Return the (X, Y) coordinate for the center point of the cell that contains the specified text.  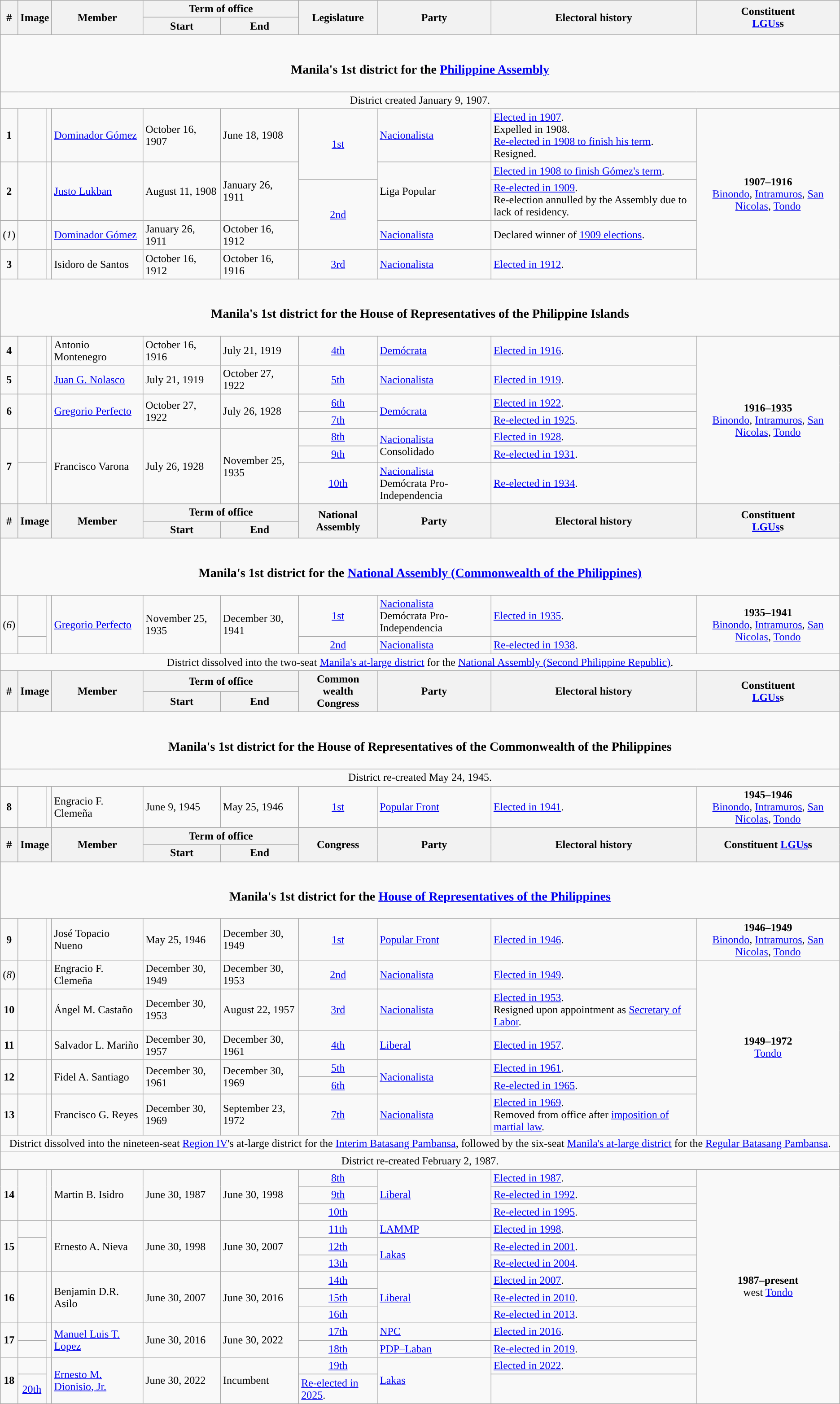
11th (338, 1229)
District re-created May 24, 1945. (420, 778)
Elected in 1946. (593, 939)
District created January 9, 1907. (420, 100)
4 (9, 351)
20th (32, 1389)
Salvador L. Mariño (97, 1045)
Ángel M. Castaño (97, 1010)
Legislature (338, 17)
17 (9, 1340)
(8) (9, 975)
Re-elected in 1934. (593, 483)
1945–1946Binondo, Intramuros, San Nicolas, Tondo (768, 807)
District dissolved into the two-seat Manila's at-large district for the National Assembly (Second Philippine Republic). (420, 662)
2 (9, 191)
Declared winner of 1909 elections. (593, 235)
Benjamin D.R. Asilo (97, 1297)
September 23, 1972 (260, 1115)
16 (9, 1297)
LAMMP (434, 1229)
18 (9, 1380)
Re-elected in 1938. (593, 645)
13 (9, 1115)
NationalAssembly (338, 521)
Isidoro de Santos (97, 264)
Re-elected in 2025. (338, 1389)
Ernesto A. Nieva (97, 1246)
Elected in 1922. (593, 403)
Congress (338, 844)
15 (9, 1246)
NPC (434, 1332)
Elected in 1912. (593, 264)
Elected in 1928. (593, 437)
15th (338, 1297)
1987–presentwest Tondo (768, 1286)
Elected in 2022. (593, 1366)
Juan G. Nolasco (97, 380)
14th (338, 1280)
Elected in 1961. (593, 1068)
Elected in 1919. (593, 380)
José Topacio Nueno (97, 939)
December 30, 1941 (260, 624)
August 11, 1908 (182, 191)
(6) (9, 624)
1916–1935Binondo, Intramuros, San Nicolas, Tondo (768, 420)
5 (9, 380)
7 (9, 466)
Elected in 1969.Removed from office after imposition of martial law. (593, 1115)
6 (9, 411)
Re-elected in 1995. (593, 1212)
CommonwealthCongress (338, 691)
Re-elected in 2013. (593, 1314)
1 (9, 136)
Elected in 1949. (593, 975)
December 30, 1957 (182, 1045)
(1) (9, 235)
Manila's 1st district for the House of Representatives of the Philippines (420, 890)
Elected in 1941. (593, 807)
Elected in 1908 to finish Gómez's term. (593, 171)
Re-elected in 1925. (593, 420)
14 (9, 1195)
Re-elected in 2001. (593, 1246)
1946–1949Binondo, Intramuros, San Nicolas, Tondo (768, 939)
12 (9, 1077)
1907–1916Binondo, Intramuros, San Nicolas, Tondo (768, 194)
9 (9, 939)
Elected in 1953.Resigned upon appointment as Secretary of Labor. (593, 1010)
Elected in 1957. (593, 1045)
Re-elected in 1931. (593, 454)
10 (9, 1010)
16th (338, 1314)
District re-created February 2, 1987. (420, 1161)
June 30, 1987 (182, 1195)
Liga Popular (434, 191)
11 (9, 1045)
Fidel A. Santiago (97, 1077)
Re-elected in 1965. (593, 1085)
Elected in 1998. (593, 1229)
19th (338, 1366)
Elected in 2007. (593, 1280)
Manila's 1st district for the House of Representatives of the Commonwealth of the Philippines (420, 740)
8 (9, 807)
Francisco G. Reyes (97, 1115)
1935–1941Binondo, Intramuros, San Nicolas, Tondo (768, 624)
Antonio Montenegro (97, 351)
1949–1972Tondo (768, 1047)
Manuel Luis T. Lopez (97, 1340)
Elected in 1987. (593, 1178)
Manila's 1st district for the House of Representatives of the Philippine Islands (420, 307)
Re-elected in 2019. (593, 1349)
18th (338, 1349)
PDP–Laban (434, 1349)
17th (338, 1332)
3 (9, 264)
NacionalistaConsolidado (434, 446)
Justo Lukban (97, 191)
Re-elected in 1909.Re-election annulled by the Assembly due to lack of residency. (593, 200)
Ernesto M. Dionisio, Jr. (97, 1380)
Francisco Varona (97, 466)
Re-elected in 2004. (593, 1263)
Constituent LGUss (768, 844)
Re-elected in 2010. (593, 1297)
12th (338, 1246)
Elected in 1907.Expelled in 1908.Re-elected in 1908 to finish his term.Resigned. (593, 136)
October 16, 1907 (182, 136)
Elected in 1916. (593, 351)
Elected in 2016. (593, 1332)
Manila's 1st district for the National Assembly (Commonwealth of the Philippines) (420, 566)
June 9, 1945 (182, 807)
Martin B. Isidro (97, 1195)
Manila's 1st district for the Philippine Assembly (420, 63)
Incumbent (260, 1380)
August 22, 1957 (260, 1010)
13th (338, 1263)
Elected in 1935. (593, 616)
June 18, 1908 (260, 136)
Re-elected in 1992. (593, 1195)
